Output the (x, y) coordinate of the center of the cell containing the given text.  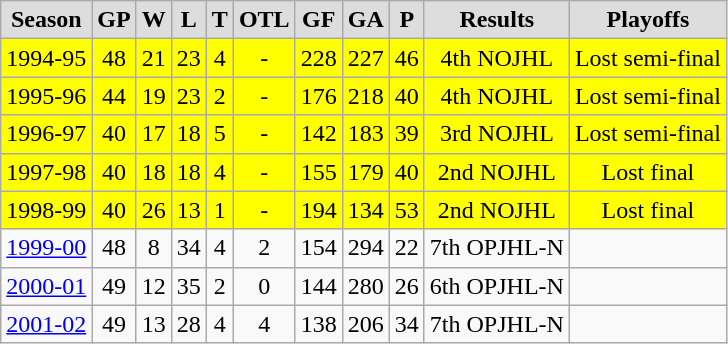
21 (154, 58)
Playoffs (648, 20)
T (220, 20)
227 (366, 58)
44 (114, 96)
46 (406, 58)
206 (366, 324)
134 (366, 210)
144 (318, 286)
280 (366, 286)
294 (366, 248)
155 (318, 172)
8 (154, 248)
5 (220, 134)
218 (366, 96)
6th OPJHL-N (496, 286)
GF (318, 20)
0 (264, 286)
2000-01 (46, 286)
154 (318, 248)
183 (366, 134)
228 (318, 58)
L (188, 20)
19 (154, 96)
1998-99 (46, 210)
OTL (264, 20)
1996-97 (46, 134)
138 (318, 324)
179 (366, 172)
Results (496, 20)
2001-02 (46, 324)
12 (154, 286)
176 (318, 96)
1995-96 (46, 96)
1999-00 (46, 248)
22 (406, 248)
142 (318, 134)
194 (318, 210)
GA (366, 20)
1994-95 (46, 58)
3rd NOJHL (496, 134)
W (154, 20)
28 (188, 324)
35 (188, 286)
1 (220, 210)
53 (406, 210)
P (406, 20)
17 (154, 134)
39 (406, 134)
GP (114, 20)
Season (46, 20)
1997-98 (46, 172)
